Capture the cell that displays the provided text and extract its [X, Y] central coordinate. 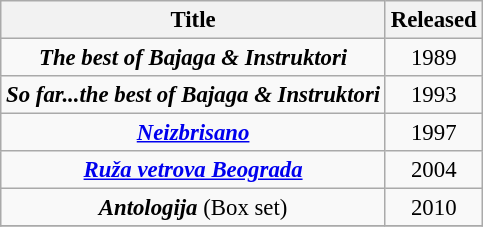
Ruža vetrova Beograda [194, 170]
Released [434, 20]
1997 [434, 133]
Antologija (Box set) [194, 208]
So far...the best of Bajaga & Instruktori [194, 95]
The best of Bajaga & Instruktori [194, 58]
1989 [434, 58]
Title [194, 20]
2010 [434, 208]
2004 [434, 170]
1993 [434, 95]
Neizbrisano [194, 133]
